Locate the cell with the specified text and output its [x, y] center coordinate. 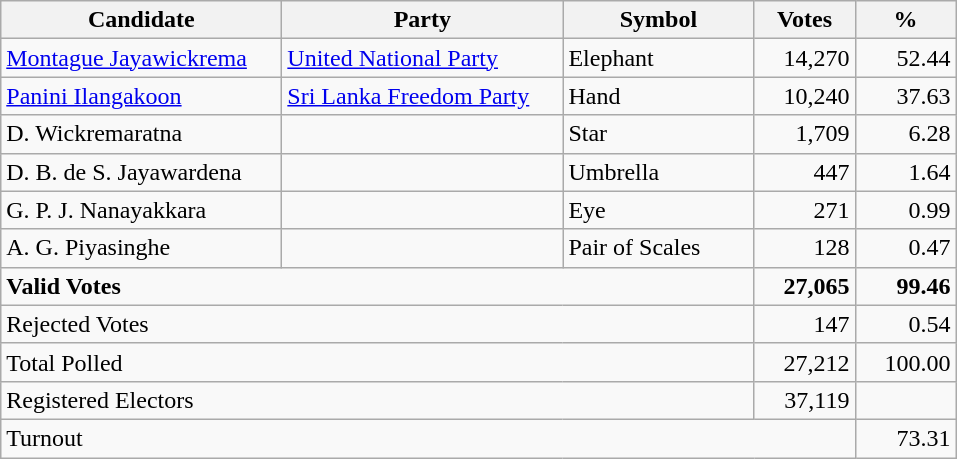
Votes [804, 20]
0.99 [906, 210]
Party [422, 20]
6.28 [906, 134]
147 [804, 324]
Rejected Votes [378, 324]
37,119 [804, 400]
A. G. Piyasinghe [142, 248]
D. Wickremaratna [142, 134]
Pair of Scales [658, 248]
Star [658, 134]
Total Polled [378, 362]
73.31 [906, 438]
37.63 [906, 96]
Valid Votes [378, 286]
Eye [658, 210]
0.54 [906, 324]
1.64 [906, 172]
271 [804, 210]
27,065 [804, 286]
14,270 [804, 58]
Registered Electors [378, 400]
128 [804, 248]
Montague Jayawickrema [142, 58]
Candidate [142, 20]
% [906, 20]
D. B. de S. Jayawardena [142, 172]
10,240 [804, 96]
Symbol [658, 20]
1,709 [804, 134]
Turnout [428, 438]
447 [804, 172]
Umbrella [658, 172]
99.46 [906, 286]
Hand [658, 96]
100.00 [906, 362]
United National Party [422, 58]
G. P. J. Nanayakkara [142, 210]
Sri Lanka Freedom Party [422, 96]
Panini Ilangakoon [142, 96]
52.44 [906, 58]
0.47 [906, 248]
27,212 [804, 362]
Elephant [658, 58]
